Detect which cell encompasses the target text, then output its [x, y] center coordinate. 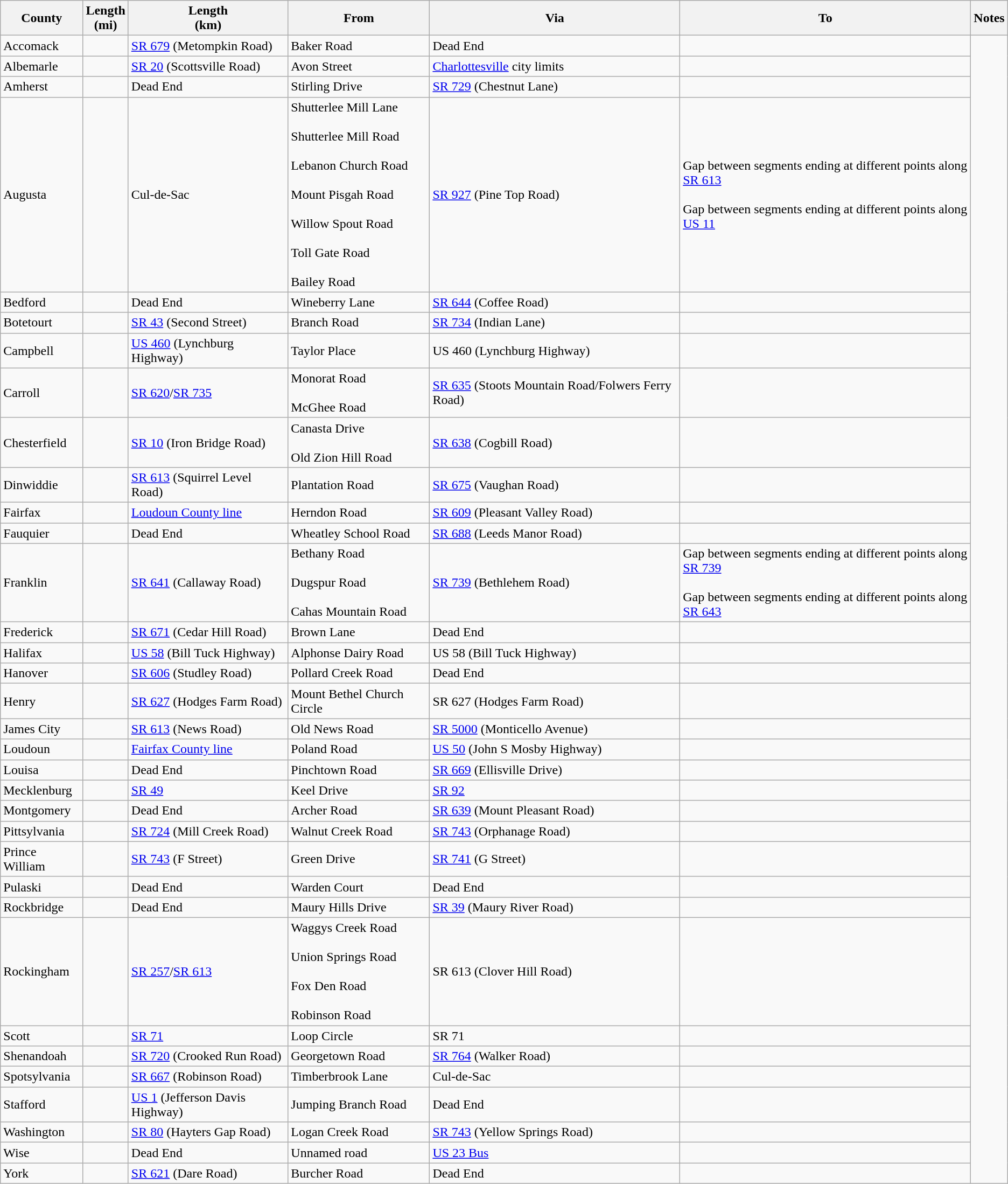
Fauquier [42, 533]
US 23 Bus [555, 1153]
SR 39 (Maury River Road) [555, 907]
Taylor Place [359, 350]
Brown Lane [359, 632]
SR 739 (Bethlehem Road) [555, 583]
Montgomery [42, 811]
SR 606 (Studley Road) [208, 673]
Wheatley School Road [359, 533]
Pittsylvania [42, 831]
SR 635 (Stoots Mountain Road/Folwers Ferry Road) [555, 393]
Accomack [42, 46]
SR 641 (Callaway Road) [208, 583]
Loudoun [42, 749]
SR 764 (Walker Road) [555, 1056]
Waggys Creek RoadUnion Springs RoadFox Den RoadRobinson Road [359, 971]
Length(mi) [106, 18]
SR 741 (G Street) [555, 859]
Frederick [42, 632]
SR 49 [208, 790]
Georgetown Road [359, 1056]
Keel Drive [359, 790]
Logan Creek Road [359, 1132]
SR 927 (Pine Top Road) [555, 194]
Hanover [42, 673]
SR 613 (Clover Hill Road) [555, 971]
SR 92 [555, 790]
Wise [42, 1153]
SR 720 (Crooked Run Road) [208, 1056]
Shenandoah [42, 1056]
Alphonse Dairy Road [359, 653]
Henry [42, 701]
SR 644 (Coffee Road) [555, 302]
Mecklenburg [42, 790]
Branch Road [359, 323]
Loop Circle [359, 1036]
Amherst [42, 87]
Franklin [42, 583]
SR 734 (Indian Lane) [555, 323]
Pollard Creek Road [359, 673]
Louisa [42, 770]
Halifax [42, 653]
Gap between segments ending at different points along SR 613Gap between segments ending at different points along US 11 [825, 194]
Stafford [42, 1104]
Wineberry Lane [359, 302]
Baker Road [359, 46]
To [825, 18]
Loudoun County line [208, 512]
Mount Bethel Church Circle [359, 701]
York [42, 1173]
SR 609 (Pleasant Valley Road) [555, 512]
From [359, 18]
SR 20 (Scottsville Road) [208, 66]
SR 729 (Chestnut Lane) [555, 87]
SR 743 (Yellow Springs Road) [555, 1132]
Jumping Branch Road [359, 1104]
Fairfax [42, 512]
Notes [989, 18]
Rockingham [42, 971]
Green Drive [359, 859]
SR 638 (Cogbill Road) [555, 442]
Pinchtown Road [359, 770]
Scott [42, 1036]
Dinwiddie [42, 485]
US 50 (John S Mosby Highway) [555, 749]
Archer Road [359, 811]
Bedford [42, 302]
Charlottesville city limits [555, 66]
James City [42, 729]
Canasta DriveOld Zion Hill Road [359, 442]
Botetourt [42, 323]
Fairfax County line [208, 749]
Length(km) [208, 18]
Rockbridge [42, 907]
SR 80 (Hayters Gap Road) [208, 1132]
Bethany RoadDugspur RoadCahas Mountain Road [359, 583]
Burcher Road [359, 1173]
SR 724 (Mill Creek Road) [208, 831]
Monorat RoadMcGhee Road [359, 393]
Carroll [42, 393]
Plantation Road [359, 485]
Stirling Drive [359, 87]
SR 5000 (Monticello Avenue) [555, 729]
SR 675 (Vaughan Road) [555, 485]
Pulaski [42, 887]
Spotsylvania [42, 1077]
Old News Road [359, 729]
Maury Hills Drive [359, 907]
Poland Road [359, 749]
Avon Street [359, 66]
US 1 (Jefferson Davis Highway) [208, 1104]
SR 679 (Metompkin Road) [208, 46]
SR 613 (Squirrel Level Road) [208, 485]
SR 667 (Robinson Road) [208, 1077]
Albemarle [42, 66]
SR 10 (Iron Bridge Road) [208, 442]
SR 669 (Ellisville Drive) [555, 770]
SR 743 (Orphanage Road) [555, 831]
Via [555, 18]
Augusta [42, 194]
County [42, 18]
Campbell [42, 350]
SR 257/SR 613 [208, 971]
SR 688 (Leeds Manor Road) [555, 533]
Shutterlee Mill LaneShutterlee Mill RoadLebanon Church RoadMount Pisgah RoadWillow Spout RoadToll Gate RoadBailey Road [359, 194]
SR 620/SR 735 [208, 393]
Washington [42, 1132]
SR 43 (Second Street) [208, 323]
Walnut Creek Road [359, 831]
Warden Court [359, 887]
Prince William [42, 859]
SR 621 (Dare Road) [208, 1173]
Chesterfield [42, 442]
SR 671 (Cedar Hill Road) [208, 632]
Herndon Road [359, 512]
SR 613 (News Road) [208, 729]
SR 743 (F Street) [208, 859]
Gap between segments ending at different points along SR 739Gap between segments ending at different points along SR 643 [825, 583]
Unnamed road [359, 1153]
SR 639 (Mount Pleasant Road) [555, 811]
Timberbrook Lane [359, 1077]
